Search for the cell housing the specified text and yield its [X, Y] center coordinate. 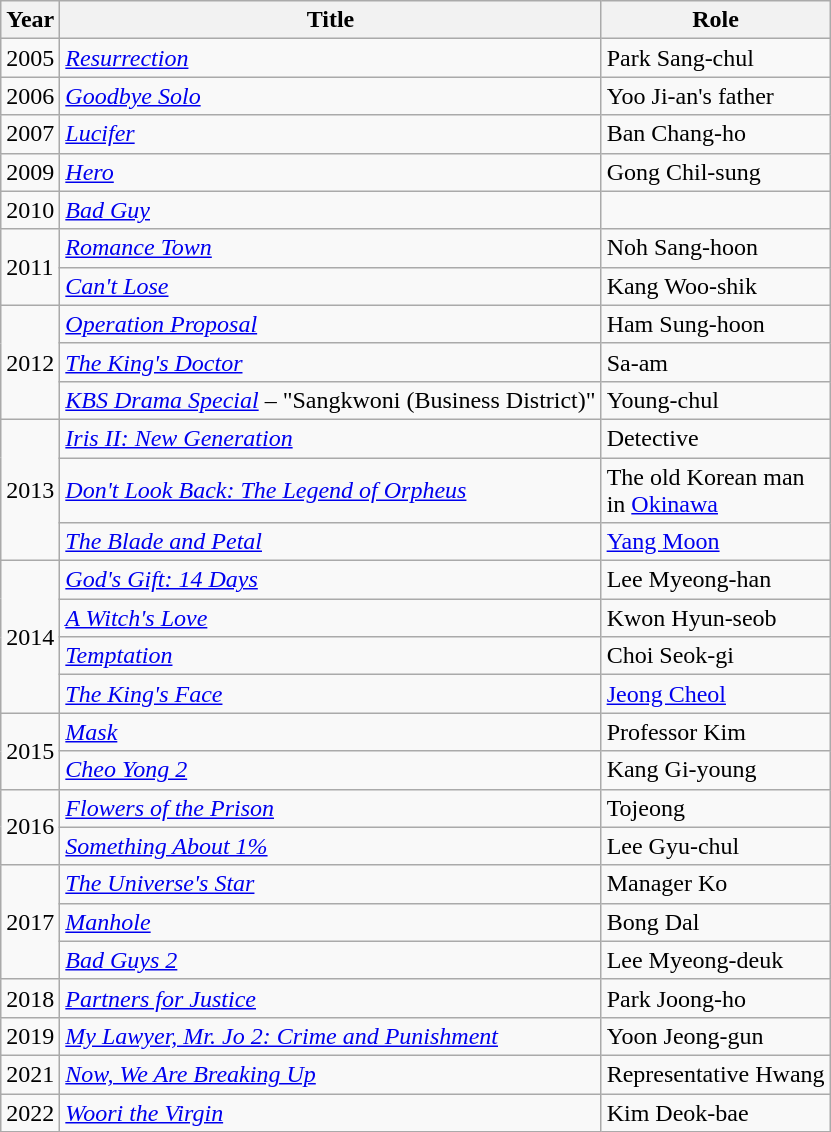
The Universe's Star [330, 884]
Goodbye Solo [330, 96]
Kim Deok-bae [716, 1113]
Tojeong [716, 808]
Temptation [330, 656]
Flowers of the Prison [330, 808]
2010 [30, 210]
My Lawyer, Mr. Jo 2: Crime and Punishment [330, 1036]
Resurrection [330, 58]
Jeong Cheol [716, 694]
Something About 1% [330, 846]
Noh Sang-hoon [716, 248]
Bong Dal [716, 922]
Kang Woo-shik [716, 286]
Park Sang-chul [716, 58]
The Blade and Petal [330, 542]
Year [30, 20]
Title [330, 20]
2006 [30, 96]
Yoo Ji-an's father [716, 96]
2009 [30, 172]
Choi Seok-gi [716, 656]
Yang Moon [716, 542]
Romance Town [330, 248]
Now, We Are Breaking Up [330, 1074]
Can't Lose [330, 286]
The King's Face [330, 694]
Mask [330, 732]
2017 [30, 922]
Ban Chang-ho [716, 134]
A Witch's Love [330, 618]
Sa-am [716, 362]
Lee Gyu-chul [716, 846]
Cheo Yong 2 [330, 770]
2016 [30, 827]
Manhole [330, 922]
Kang Gi-young [716, 770]
Ham Sung-hoon [716, 324]
2012 [30, 362]
2019 [30, 1036]
Yoon Jeong-gun [716, 1036]
Detective [716, 438]
Hero [330, 172]
Gong Chil-sung [716, 172]
Professor Kim [716, 732]
Kwon Hyun-seob [716, 618]
2005 [30, 58]
Park Joong-ho [716, 998]
2011 [30, 267]
2014 [30, 637]
Bad Guy [330, 210]
2018 [30, 998]
God's Gift: 14 Days [330, 580]
Woori the Virgin [330, 1113]
2015 [30, 751]
Young-chul [716, 400]
2013 [30, 490]
Operation Proposal [330, 324]
The old Korean man in Okinawa [716, 490]
Partners for Justice [330, 998]
Lee Myeong-deuk [716, 960]
2022 [30, 1113]
Iris II: New Generation [330, 438]
Manager Ko [716, 884]
2007 [30, 134]
Lucifer [330, 134]
Don't Look Back: The Legend of Orpheus [330, 490]
KBS Drama Special – "Sangkwoni (Business District)" [330, 400]
Role [716, 20]
Bad Guys 2 [330, 960]
Representative Hwang [716, 1074]
The King's Doctor [330, 362]
Lee Myeong-han [716, 580]
2021 [30, 1074]
